From the cell containing the given text, extract its center point as [X, Y] coordinate. 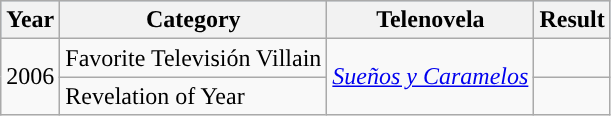
Category [194, 20]
Sueños y Caramelos [430, 77]
Year [30, 20]
2006 [30, 77]
Result [572, 20]
Favorite Televisión Villain [194, 58]
Revelation of Year [194, 96]
Telenovela [430, 20]
